Scan for the cell matching the given text and deliver its [x, y] coordinate at center. 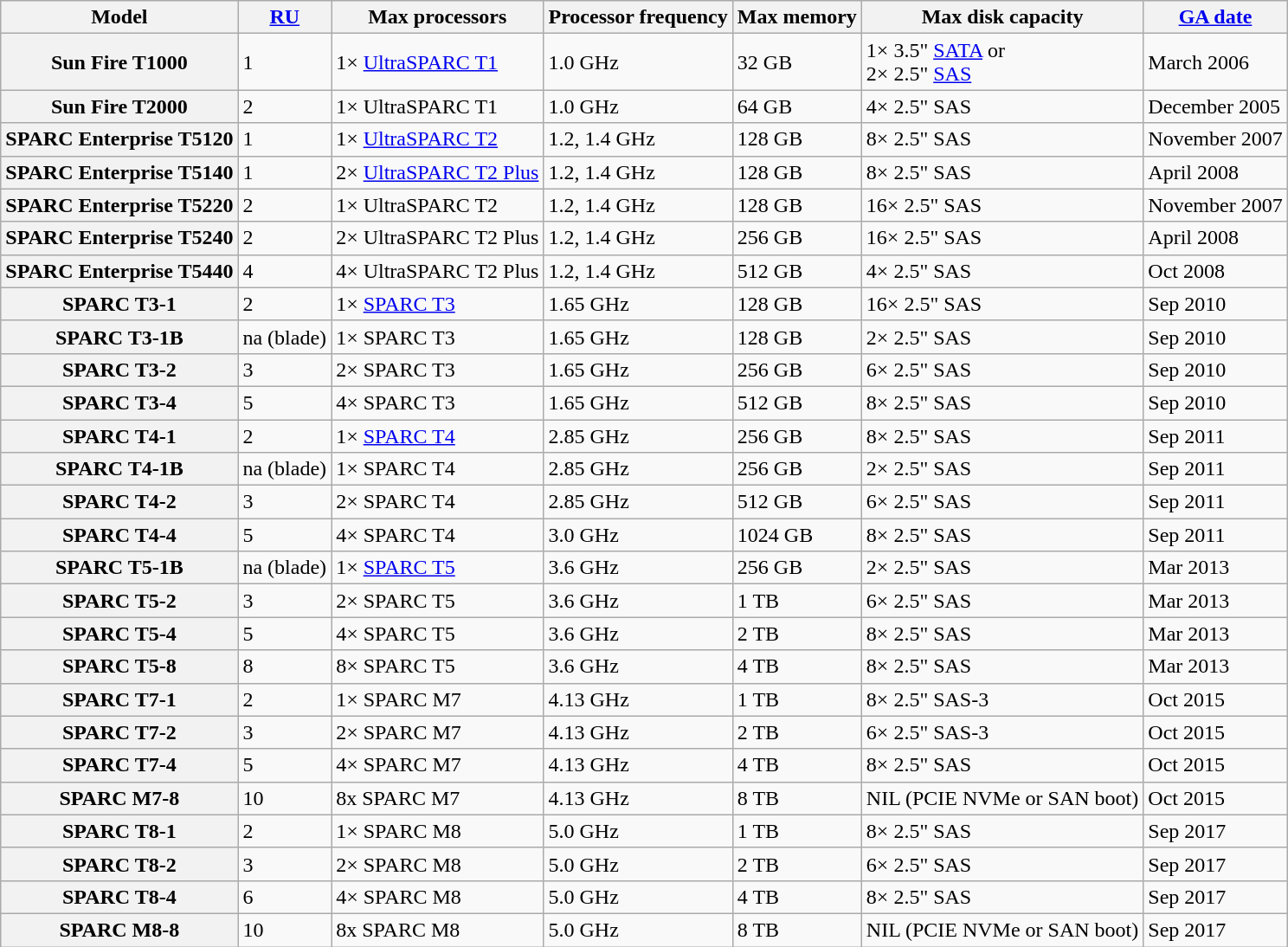
4× SPARC M8 [438, 897]
SPARC T8-4 [119, 897]
2× SPARC M8 [438, 864]
64 GB [796, 106]
SPARC T7-1 [119, 699]
8× 2.5" SAS-3 [1002, 699]
3.0 GHz [638, 535]
1024 GB [796, 535]
SPARC T3-2 [119, 370]
SPARC T5-4 [119, 634]
1× SPARC M7 [438, 699]
2× SPARC M7 [438, 732]
SPARC T5-8 [119, 667]
GA date [1215, 17]
SPARC M8-8 [119, 930]
March 2006 [1215, 62]
SPARC T5-2 [119, 601]
2× SPARC T4 [438, 502]
4× SPARC T3 [438, 403]
4 [285, 271]
8× SPARC T5 [438, 667]
4× UltraSPARC T2 Plus [438, 271]
SPARC T4-1 [119, 435]
Max memory [796, 17]
8x SPARC M8 [438, 930]
Model [119, 17]
SPARC Enterprise T5240 [119, 238]
Max processors [438, 17]
Max disk capacity [1002, 17]
SPARC T8-2 [119, 864]
1× SPARC M8 [438, 831]
SPARC T4-4 [119, 535]
SPARC Enterprise T5220 [119, 205]
8 [285, 667]
6 [285, 897]
SPARC T8-1 [119, 831]
1× 3.5" SATA or2× 2.5" SAS [1002, 62]
SPARC T7-4 [119, 765]
SPARC Enterprise T5440 [119, 271]
4× SPARC T5 [438, 634]
8x SPARC M7 [438, 798]
SPARC T4-2 [119, 502]
Sun Fire T2000 [119, 106]
Oct 2008 [1215, 271]
SPARC T3-4 [119, 403]
2× SPARC T3 [438, 370]
SPARC Enterprise T5140 [119, 172]
6× 2.5" SAS-3 [1002, 732]
4× SPARC T4 [438, 535]
4× SPARC M7 [438, 765]
SPARC Enterprise T5120 [119, 139]
SPARC T4-1B [119, 469]
SPARC M7-8 [119, 798]
1× SPARC T5 [438, 568]
December 2005 [1215, 106]
SPARC T7-2 [119, 732]
Processor frequency [638, 17]
RU [285, 17]
SPARC T5-1B [119, 568]
Sun Fire T1000 [119, 62]
2× SPARC T5 [438, 601]
32 GB [796, 62]
SPARC T3-1B [119, 337]
SPARC T3-1 [119, 304]
